Extract the (x, y) coordinate from the center of the cell holding the provided text.  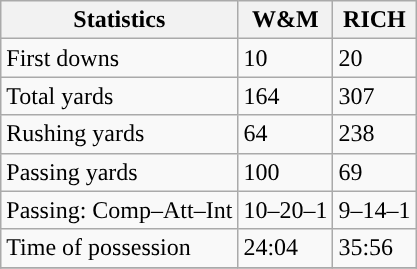
64 (286, 134)
10 (286, 58)
Rushing yards (120, 134)
Time of possession (120, 248)
24:04 (286, 248)
307 (374, 96)
Statistics (120, 20)
W&M (286, 20)
100 (286, 172)
238 (374, 134)
RICH (374, 20)
9–14–1 (374, 210)
Passing: Comp–Att–Int (120, 210)
164 (286, 96)
69 (374, 172)
Passing yards (120, 172)
Total yards (120, 96)
35:56 (374, 248)
10–20–1 (286, 210)
First downs (120, 58)
20 (374, 58)
